Return the [x, y] coordinate for the center point of the cell that contains the specified text.  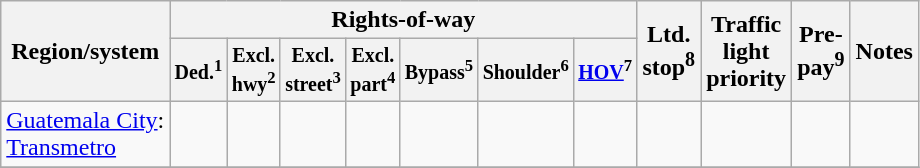
Ltd.stop8 [669, 52]
HOV7 [604, 70]
Excl.street3 [312, 70]
Excl.part4 [373, 70]
Trafficlightpriority [746, 52]
Pre-pay9 [821, 52]
Bypass5 [439, 70]
Guatemala City:Transmetro [86, 134]
Excl.hwy2 [254, 70]
Notes [884, 52]
Ded.1 [198, 70]
Rights-of-way [404, 20]
Region/system [86, 52]
Shoulder6 [526, 70]
